Return (X, Y) of the center of cell containing provided text 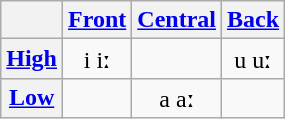
Low (32, 98)
a aː (177, 98)
u uː (254, 59)
Back (254, 20)
Central (177, 20)
High (32, 59)
Front (98, 20)
i iː (98, 59)
